Pinpoint the cell where the given text exists, returning its [X, Y] midpoint coordinate. 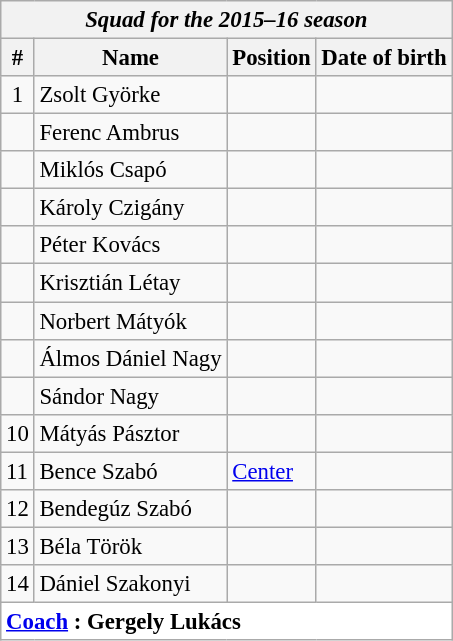
12 [18, 509]
Péter Kovács [130, 245]
Dániel Szakonyi [130, 584]
Sándor Nagy [130, 396]
11 [18, 471]
Mátyás Pásztor [130, 433]
Date of birth [384, 58]
Álmos Dániel Nagy [130, 358]
1 [18, 95]
Béla Török [130, 546]
# [18, 58]
10 [18, 433]
Bendegúz Szabó [130, 509]
Squad for the 2015–16 season [226, 20]
Zsolt Györke [130, 95]
Name [130, 58]
Krisztián Létay [130, 283]
Károly Czigány [130, 208]
Bence Szabó [130, 471]
Coach : Gergely Lukács [226, 621]
Ferenc Ambrus [130, 133]
Norbert Mátyók [130, 321]
Position [272, 58]
13 [18, 546]
14 [18, 584]
Center [272, 471]
Miklós Csapó [130, 170]
